Pinpoint the cell where the given text exists, returning its (x, y) midpoint coordinate. 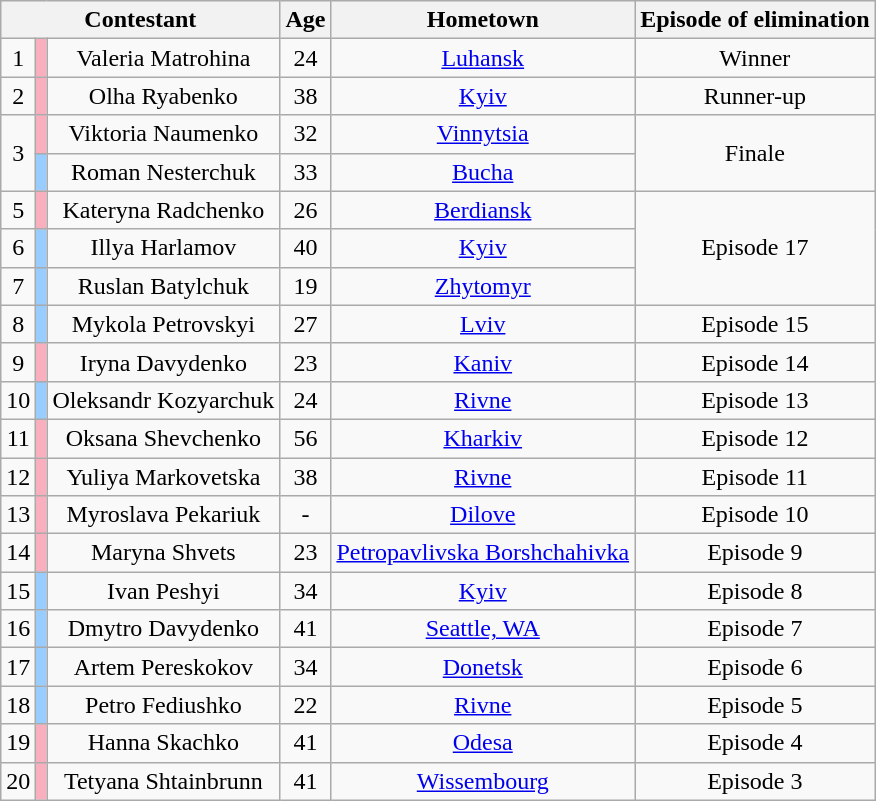
Oksana Shevchenko (164, 438)
3 (18, 153)
Viktoria Naumenko (164, 134)
1 (18, 58)
Luhansk (483, 58)
32 (306, 134)
Bucha (483, 172)
Dmytro Davydenko (164, 629)
Episode 15 (755, 324)
14 (18, 553)
Episode 3 (755, 781)
Donetsk (483, 667)
16 (18, 629)
Roman Nesterchuk (164, 172)
Episode 5 (755, 705)
Episode of elimination (755, 20)
Myroslava Pekariuk (164, 515)
Kaniv (483, 362)
7 (18, 286)
10 (18, 400)
8 (18, 324)
Berdiansk (483, 210)
Petro Fediushko (164, 705)
Seattle, WA (483, 629)
Episode 14 (755, 362)
Episode 10 (755, 515)
26 (306, 210)
12 (18, 477)
Episode 4 (755, 743)
Valeria Matrohina (164, 58)
20 (18, 781)
6 (18, 248)
18 (18, 705)
Dilove (483, 515)
Petropavlivska Borshchahivka (483, 553)
Hanna Skachko (164, 743)
Kharkiv (483, 438)
- (306, 515)
Odesa (483, 743)
Ruslan Batylchuk (164, 286)
Episode 17 (755, 248)
Illya Harlamov (164, 248)
Runner-up (755, 96)
Yuliya Markovetska (164, 477)
Maryna Shvets (164, 553)
Episode 7 (755, 629)
Contestant (140, 20)
5 (18, 210)
13 (18, 515)
Zhytomyr (483, 286)
Iryna Davydenko (164, 362)
Vinnytsia (483, 134)
Ivan Peshyi (164, 591)
Age (306, 20)
11 (18, 438)
Episode 13 (755, 400)
Hometown (483, 20)
9 (18, 362)
Olha Ryabenko (164, 96)
15 (18, 591)
Lviv (483, 324)
Winner (755, 58)
Episode 8 (755, 591)
Episode 11 (755, 477)
Episode 12 (755, 438)
Finale (755, 153)
Artem Pereskokov (164, 667)
Tetyana Shtainbrunn (164, 781)
56 (306, 438)
Episode 9 (755, 553)
27 (306, 324)
17 (18, 667)
22 (306, 705)
Kateryna Radchenko (164, 210)
Wissembourg (483, 781)
40 (306, 248)
Oleksandr Kozyarchuk (164, 400)
Mykola Petrovskyi (164, 324)
33 (306, 172)
Episode 6 (755, 667)
2 (18, 96)
